Search for the cell housing the specified text and yield its [X, Y] center coordinate. 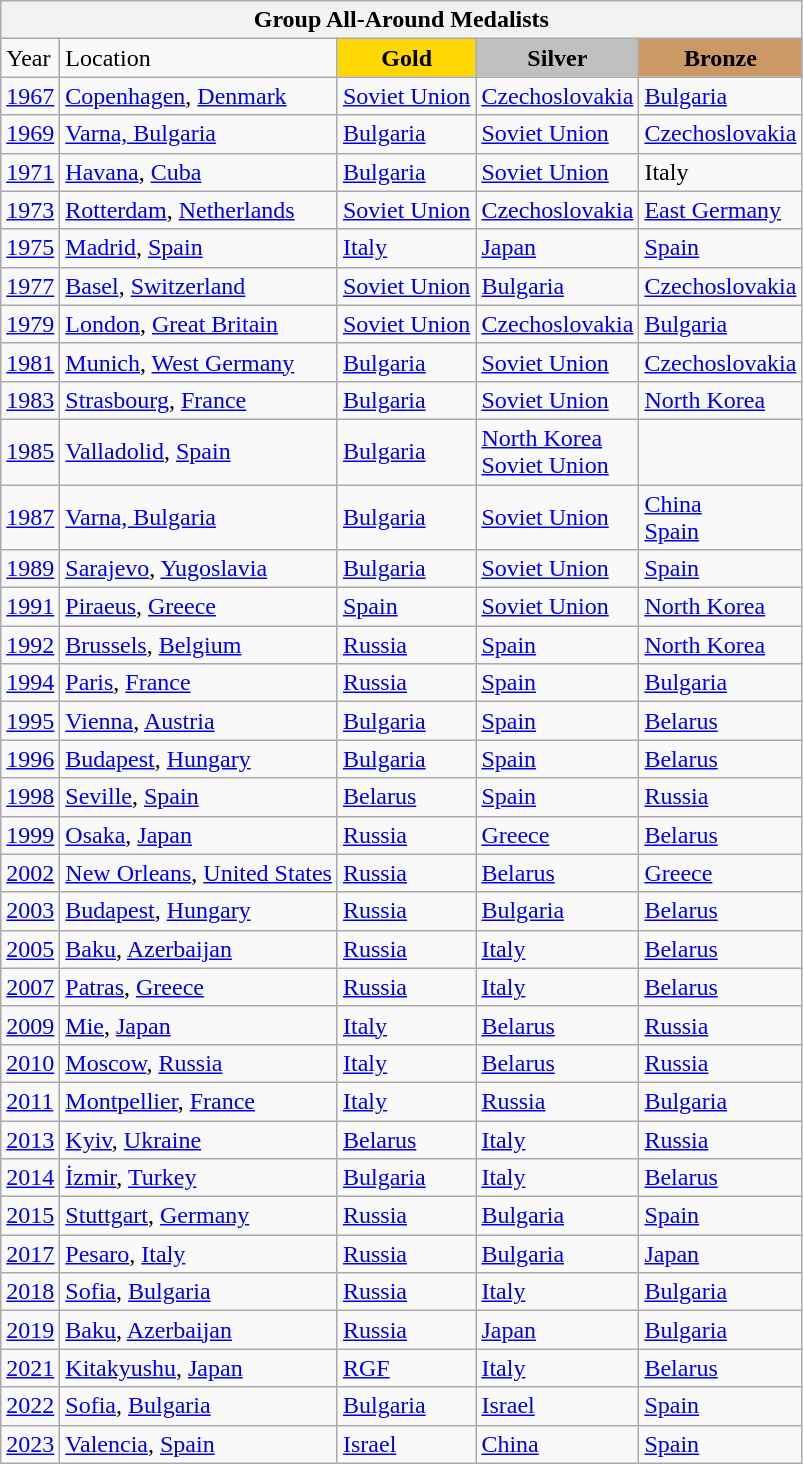
Valladolid, Spain [199, 452]
Munich, West Germany [199, 362]
Kyiv, Ukraine [199, 1139]
Rotterdam, Netherlands [199, 210]
1975 [30, 248]
1977 [30, 286]
Strasbourg, France [199, 400]
2019 [30, 1330]
1995 [30, 721]
1973 [30, 210]
Patras, Greece [199, 987]
1979 [30, 324]
2009 [30, 1025]
Vienna, Austria [199, 721]
Group All-Around Medalists [402, 20]
2017 [30, 1254]
Seville, Spain [199, 797]
1998 [30, 797]
1981 [30, 362]
Silver [558, 58]
2005 [30, 949]
Piraeus, Greece [199, 607]
Stuttgart, Germany [199, 1216]
Copenhagen, Denmark [199, 96]
Brussels, Belgium [199, 645]
1967 [30, 96]
1969 [30, 134]
1989 [30, 569]
Basel, Switzerland [199, 286]
North Korea Soviet Union [558, 452]
2013 [30, 1139]
London, Great Britain [199, 324]
Pesaro, Italy [199, 1254]
Sarajevo, Yugoslavia [199, 569]
Gold [406, 58]
2015 [30, 1216]
East Germany [720, 210]
1999 [30, 835]
1985 [30, 452]
Bronze [720, 58]
1983 [30, 400]
1987 [30, 516]
2023 [30, 1444]
Havana, Cuba [199, 172]
1971 [30, 172]
Valencia, Spain [199, 1444]
2007 [30, 987]
Moscow, Russia [199, 1063]
1996 [30, 759]
2010 [30, 1063]
2014 [30, 1178]
1991 [30, 607]
New Orleans, United States [199, 873]
Kitakyushu, Japan [199, 1368]
2022 [30, 1406]
2011 [30, 1101]
China Spain [720, 516]
Montpellier, France [199, 1101]
Location [199, 58]
1994 [30, 683]
RGF [406, 1368]
Year [30, 58]
2021 [30, 1368]
İzmir, Turkey [199, 1178]
1992 [30, 645]
2002 [30, 873]
Mie, Japan [199, 1025]
China [558, 1444]
Madrid, Spain [199, 248]
2018 [30, 1292]
Osaka, Japan [199, 835]
Paris, France [199, 683]
2003 [30, 911]
